Identify which cell holds the provided text, then report its [X, Y] central coordinate. 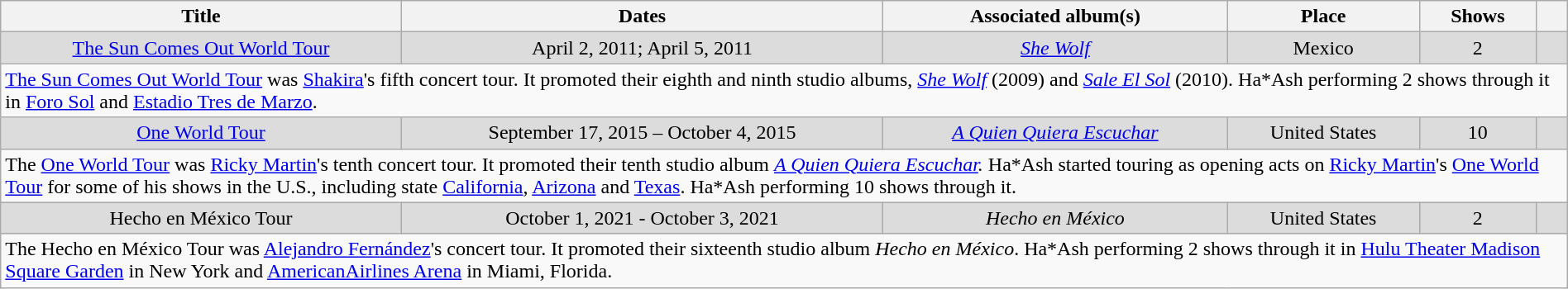
One World Tour [201, 133]
Shows [1477, 17]
Dates [642, 17]
Place [1323, 17]
Hecho en México [1055, 218]
Mexico [1323, 48]
The Sun Comes Out World Tour [201, 48]
October 1, 2021 - October 3, 2021 [642, 218]
April 2, 2011; April 5, 2011 [642, 48]
She Wolf [1055, 48]
10 [1477, 133]
Title [201, 17]
September 17, 2015 – October 4, 2015 [642, 133]
Associated album(s) [1055, 17]
A Quien Quiera Escuchar [1055, 133]
Hecho en México Tour [201, 218]
